Determine the [X, Y] coordinate at the center of the cell enclosing the given text.  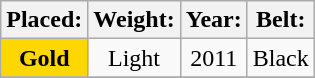
Year: [214, 20]
Belt: [280, 20]
Gold [44, 58]
Light [134, 58]
Weight: [134, 20]
Black [280, 58]
Placed: [44, 20]
2011 [214, 58]
